Return [X, Y] of the center of cell containing provided text 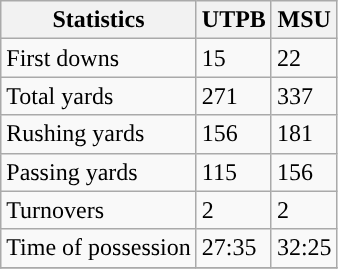
Statistics [99, 20]
Passing yards [99, 172]
15 [234, 58]
Total yards [99, 96]
181 [304, 134]
337 [304, 96]
32:25 [304, 248]
UTPB [234, 20]
Turnovers [99, 210]
MSU [304, 20]
271 [234, 96]
27:35 [234, 248]
First downs [99, 58]
115 [234, 172]
22 [304, 58]
Time of possession [99, 248]
Rushing yards [99, 134]
